For the text-containing cell, return its midpoint in [x, y] coordinate format. 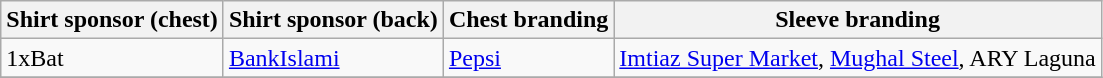
Chest branding [528, 20]
Imtiaz Super Market, Mughal Steel, ARY Laguna [858, 58]
Sleeve branding [858, 20]
Shirt sponsor (chest) [112, 20]
Pepsi [528, 58]
BankIslami [333, 58]
1xBat [112, 58]
Shirt sponsor (back) [333, 20]
